Scan for the cell matching the given text and deliver its (x, y) coordinate at center. 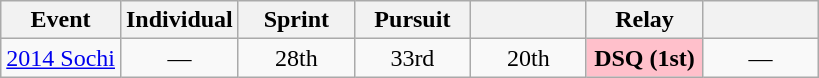
Sprint (296, 20)
Relay (644, 20)
33rd (412, 58)
Individual (179, 20)
Pursuit (412, 20)
20th (528, 58)
Event (61, 20)
2014 Sochi (61, 58)
DSQ (1st) (644, 58)
28th (296, 58)
